For the text-containing cell, return its midpoint in (x, y) coordinate format. 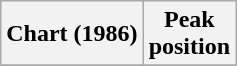
Chart (1986) (72, 34)
Peakposition (189, 34)
